Locate the cell with the specified text and output its (X, Y) center coordinate. 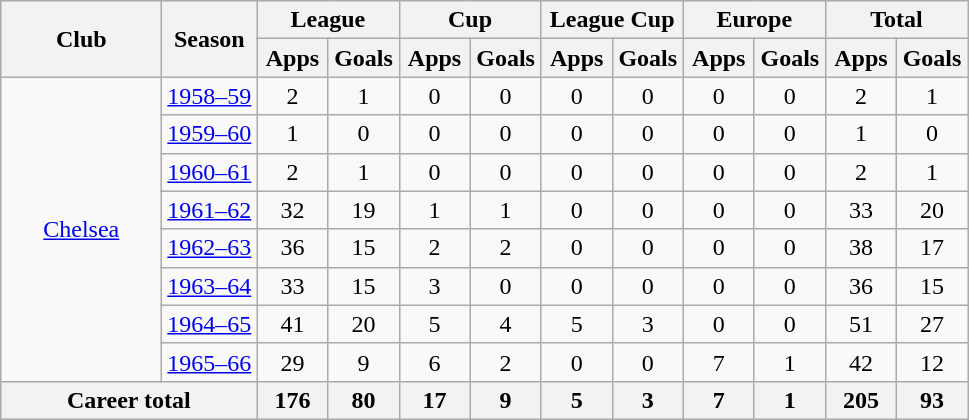
1960–61 (210, 172)
41 (292, 324)
Chelsea (82, 229)
1959–60 (210, 134)
19 (364, 210)
1962–63 (210, 248)
205 (860, 400)
51 (860, 324)
Career total (129, 400)
1964–65 (210, 324)
Season (210, 39)
1961–62 (210, 210)
6 (434, 362)
1965–66 (210, 362)
27 (932, 324)
Total (896, 20)
Cup (470, 20)
League Cup (612, 20)
Club (82, 39)
42 (860, 362)
29 (292, 362)
1963–64 (210, 286)
93 (932, 400)
80 (364, 400)
4 (506, 324)
176 (292, 400)
38 (860, 248)
1958–59 (210, 96)
Europe (754, 20)
12 (932, 362)
32 (292, 210)
League (328, 20)
